For the text-containing cell, return its midpoint in (x, y) coordinate format. 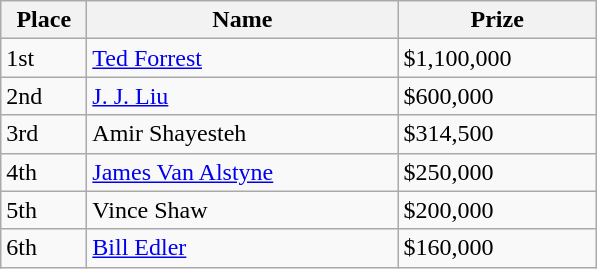
$200,000 (498, 210)
6th (44, 248)
Vince Shaw (242, 210)
3rd (44, 134)
Prize (498, 20)
James Van Alstyne (242, 172)
$600,000 (498, 96)
Name (242, 20)
$1,100,000 (498, 58)
$160,000 (498, 248)
J. J. Liu (242, 96)
$250,000 (498, 172)
Ted Forrest (242, 58)
4th (44, 172)
Bill Edler (242, 248)
1st (44, 58)
Place (44, 20)
$314,500 (498, 134)
5th (44, 210)
Amir Shayesteh (242, 134)
2nd (44, 96)
